Detect which cell encompasses the target text, then output its (x, y) center coordinate. 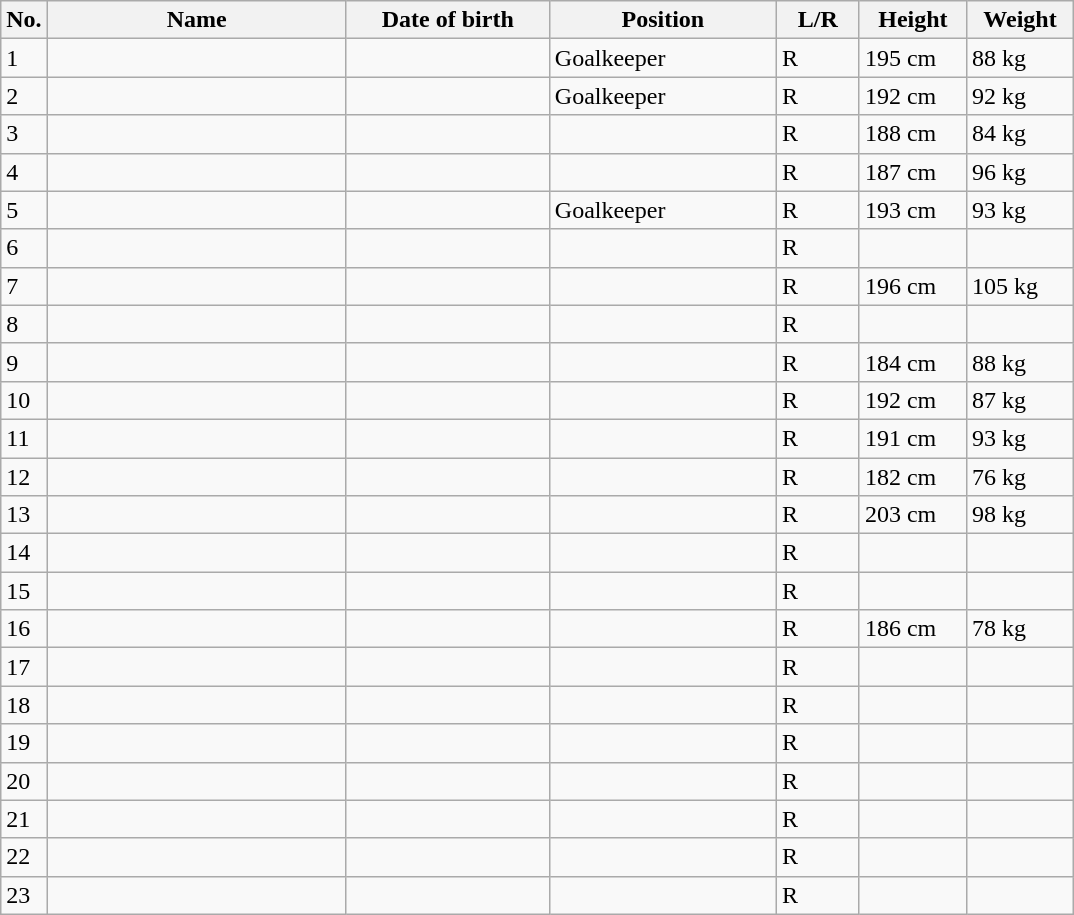
96 kg (1020, 172)
6 (24, 248)
4 (24, 172)
87 kg (1020, 400)
21 (24, 819)
188 cm (912, 134)
23 (24, 895)
105 kg (1020, 286)
76 kg (1020, 477)
78 kg (1020, 629)
13 (24, 515)
15 (24, 591)
191 cm (912, 438)
20 (24, 781)
2 (24, 96)
203 cm (912, 515)
Position (662, 20)
10 (24, 400)
186 cm (912, 629)
187 cm (912, 172)
195 cm (912, 58)
98 kg (1020, 515)
9 (24, 362)
8 (24, 324)
14 (24, 553)
3 (24, 134)
193 cm (912, 210)
17 (24, 667)
184 cm (912, 362)
182 cm (912, 477)
196 cm (912, 286)
84 kg (1020, 134)
12 (24, 477)
L/R (818, 20)
19 (24, 743)
No. (24, 20)
Name (196, 20)
1 (24, 58)
5 (24, 210)
92 kg (1020, 96)
Weight (1020, 20)
16 (24, 629)
22 (24, 857)
18 (24, 705)
Height (912, 20)
Date of birth (448, 20)
11 (24, 438)
7 (24, 286)
